Return [X, Y] of the center of cell containing provided text 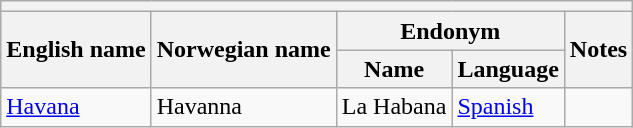
Notes [598, 50]
Spanish [508, 107]
English name [76, 50]
Endonym [450, 31]
Name [394, 69]
Language [508, 69]
Havanna [244, 107]
Norwegian name [244, 50]
Havana [76, 107]
La Habana [394, 107]
